For the text-containing cell, return its midpoint in (X, Y) coordinate format. 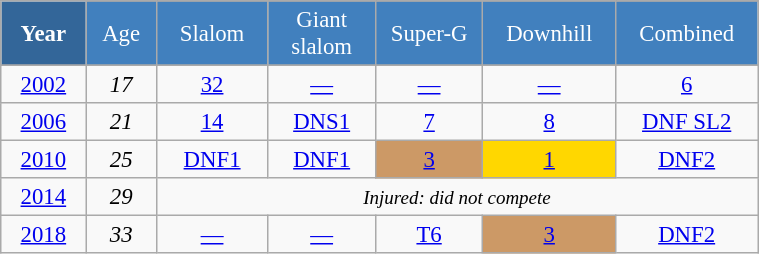
Giantslalom (322, 34)
Combined (687, 34)
32 (212, 85)
21 (121, 122)
2002 (44, 85)
14 (212, 122)
17 (121, 85)
2018 (44, 235)
Slalom (212, 34)
2006 (44, 122)
2010 (44, 160)
Year (44, 34)
Super-G (428, 34)
Age (121, 34)
29 (121, 197)
DNF SL2 (687, 122)
2014 (44, 197)
Downhill (550, 34)
25 (121, 160)
1 (550, 160)
8 (550, 122)
T6 (428, 235)
DNS1 (322, 122)
33 (121, 235)
6 (687, 85)
7 (428, 122)
Injured: did not compete (456, 197)
